Locate the cell with the specified text and output its (X, Y) center coordinate. 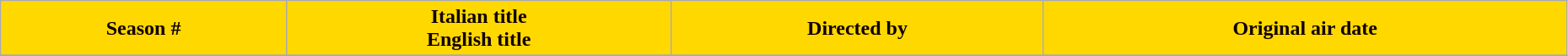
Italian titleEnglish title (478, 29)
Season # (143, 29)
Directed by (857, 29)
Original air date (1305, 29)
